Pinpoint the cell where the given text exists, returning its [X, Y] midpoint coordinate. 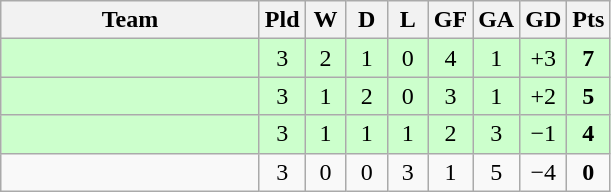
+3 [544, 58]
7 [588, 58]
W [326, 20]
+2 [544, 96]
GA [496, 20]
D [366, 20]
Pld [282, 20]
−4 [544, 172]
GD [544, 20]
−1 [544, 134]
Team [130, 20]
GF [450, 20]
Pts [588, 20]
L [408, 20]
